Locate the cell with the specified text and output its [x, y] center coordinate. 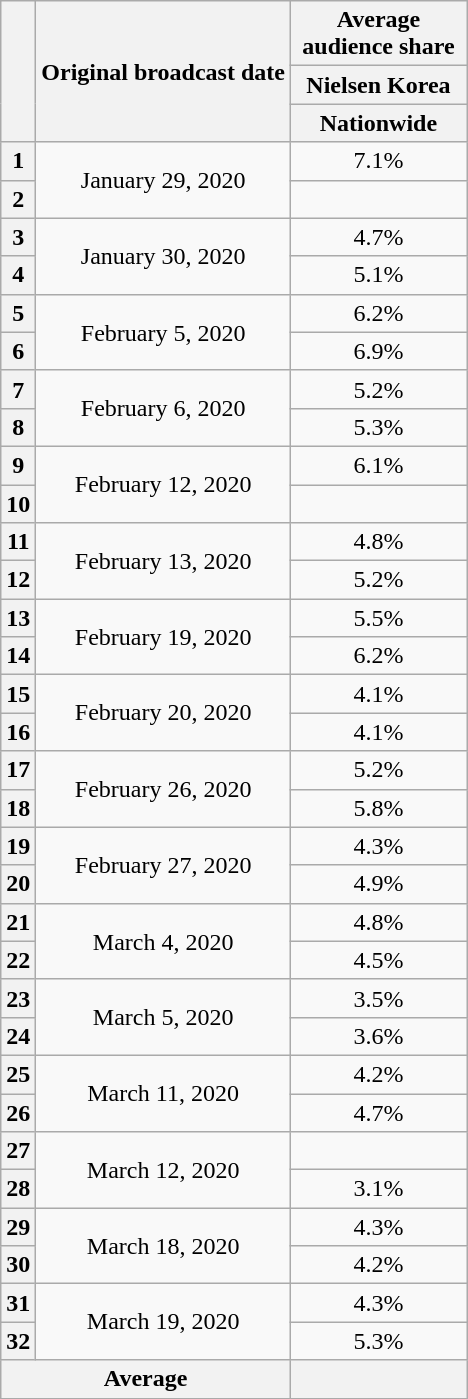
32 [18, 1341]
6.9% [378, 351]
3.6% [378, 1036]
1 [18, 161]
14 [18, 656]
January 29, 2020 [164, 180]
19 [18, 846]
March 11, 2020 [164, 1093]
13 [18, 618]
9 [18, 465]
February 19, 2020 [164, 637]
Average [146, 1379]
4.5% [378, 960]
Original broadcast date [164, 72]
7 [18, 389]
Average audience share [378, 34]
31 [18, 1303]
3.1% [378, 1189]
2 [18, 199]
6 [18, 351]
23 [18, 998]
February 27, 2020 [164, 865]
March 18, 2020 [164, 1246]
11 [18, 542]
8 [18, 427]
February 5, 2020 [164, 332]
18 [18, 808]
16 [18, 732]
6.1% [378, 465]
3 [18, 237]
March 5, 2020 [164, 1017]
February 13, 2020 [164, 561]
21 [18, 922]
24 [18, 1036]
4 [18, 275]
5.8% [378, 808]
25 [18, 1074]
29 [18, 1227]
5.1% [378, 275]
February 12, 2020 [164, 484]
Nielsen Korea [378, 85]
March 19, 2020 [164, 1322]
5 [18, 313]
17 [18, 770]
28 [18, 1189]
22 [18, 960]
7.1% [378, 161]
5.5% [378, 618]
January 30, 2020 [164, 256]
February 20, 2020 [164, 713]
February 26, 2020 [164, 789]
10 [18, 503]
March 4, 2020 [164, 941]
3.5% [378, 998]
30 [18, 1265]
Nationwide [378, 123]
20 [18, 884]
4.9% [378, 884]
February 6, 2020 [164, 408]
26 [18, 1113]
12 [18, 580]
March 12, 2020 [164, 1170]
15 [18, 694]
27 [18, 1151]
